Identify which cell holds the provided text, then report its [x, y] central coordinate. 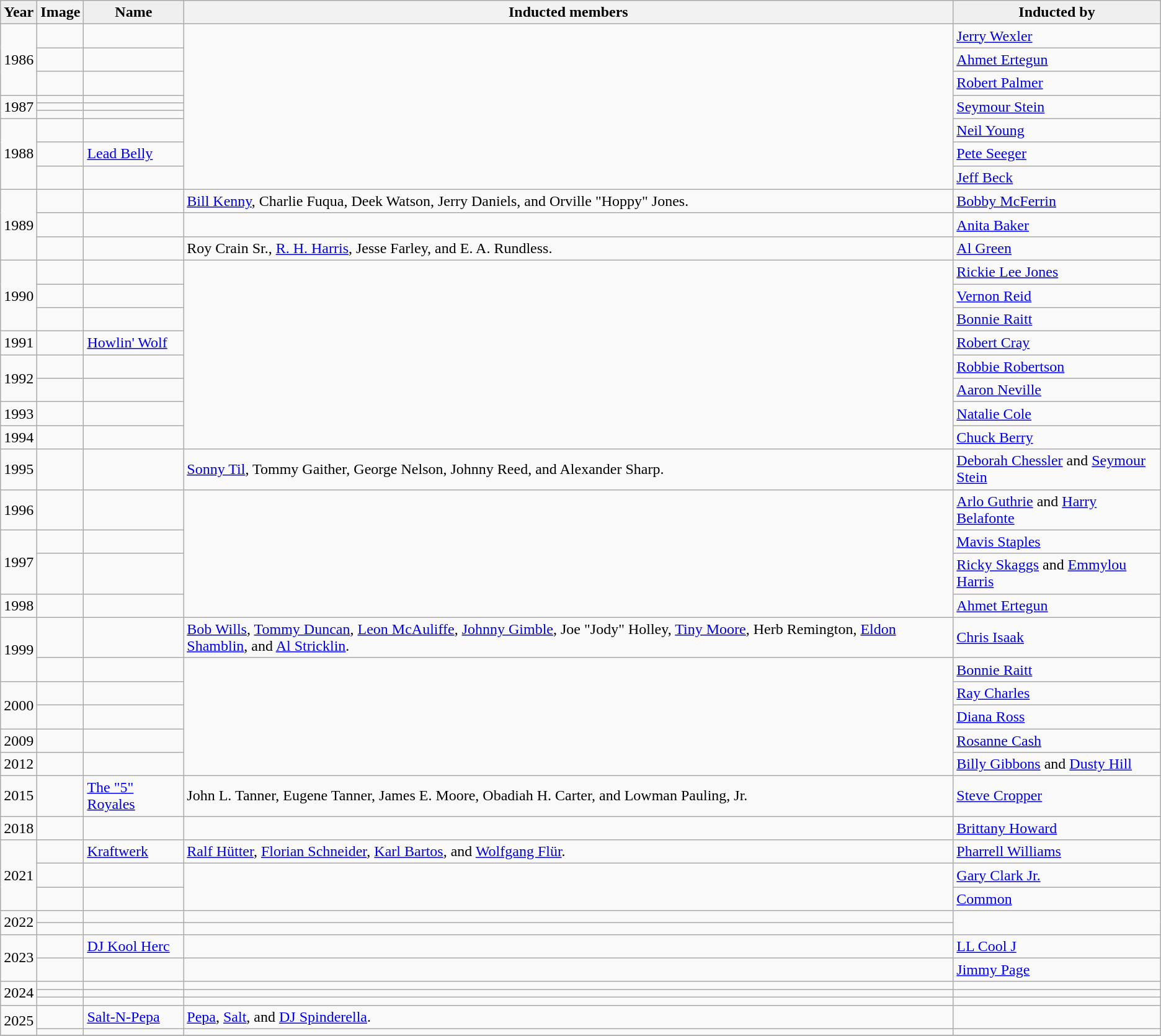
2012 [19, 764]
2018 [19, 828]
Lead Belly [134, 154]
Deborah Chessler and Seymour Stein [1057, 469]
1992 [19, 378]
1990 [19, 295]
Robert Palmer [1057, 83]
Year [19, 12]
1987 [19, 107]
LL Cool J [1057, 946]
Robbie Robertson [1057, 367]
1998 [19, 605]
1996 [19, 510]
Gary Clark Jr. [1057, 875]
Bobby McFerrin [1057, 201]
Image [61, 12]
Jerry Wexler [1057, 36]
The "5" Royales [134, 797]
Neil Young [1057, 130]
2015 [19, 797]
1993 [19, 414]
Howlin' Wolf [134, 343]
Jeff Beck [1057, 177]
John L. Tanner, Eugene Tanner, James E. Moore, Obadiah H. Carter, and Lowman Pauling, Jr. [568, 797]
1994 [19, 437]
Salt-N-Pepa [134, 1017]
Steve Cropper [1057, 797]
Arlo Guthrie and Harry Belafonte [1057, 510]
2022 [19, 922]
2024 [19, 993]
Brittany Howard [1057, 828]
Diana Ross [1057, 717]
Al Green [1057, 248]
1988 [19, 154]
1997 [19, 562]
Robert Cray [1057, 343]
Seymour Stein [1057, 107]
Roy Crain Sr., R. H. Harris, Jesse Farley, and E. A. Rundless. [568, 248]
Inducted by [1057, 12]
Sonny Til, Tommy Gaither, George Nelson, Johnny Reed, and Alexander Sharp. [568, 469]
1999 [19, 649]
1986 [19, 60]
Billy Gibbons and Dusty Hill [1057, 764]
Kraftwerk [134, 852]
Ray Charles [1057, 693]
Inducted members [568, 12]
Bob Wills, Tommy Duncan, Leon McAuliffe, Johnny Gimble, Joe "Jody" Holley, Tiny Moore, Herb Remington, Eldon Shamblin, and Al Stricklin. [568, 638]
Bill Kenny, Charlie Fuqua, Deek Watson, Jerry Daniels, and Orville "Hoppy" Jones. [568, 201]
Ricky Skaggs and Emmylou Harris [1057, 573]
Mavis Staples [1057, 542]
2000 [19, 705]
Name [134, 12]
Chris Isaak [1057, 638]
1991 [19, 343]
Rickie Lee Jones [1057, 272]
2023 [19, 958]
DJ Kool Herc [134, 946]
Anita Baker [1057, 225]
Pharrell Williams [1057, 852]
Rosanne Cash [1057, 740]
Ralf Hütter, Florian Schneider, Karl Bartos, and Wolfgang Flür. [568, 852]
2009 [19, 740]
Common [1057, 899]
Chuck Berry [1057, 437]
Aaron Neville [1057, 390]
Natalie Cole [1057, 414]
2025 [19, 1020]
1989 [19, 225]
Jimmy Page [1057, 970]
Pete Seeger [1057, 154]
1995 [19, 469]
2021 [19, 875]
Vernon Reid [1057, 296]
Pepa, Salt, and DJ Spinderella. [568, 1017]
